Detect which cell encompasses the target text, then output its (X, Y) center coordinate. 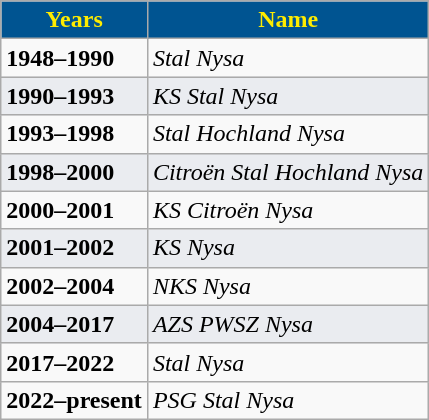
Stal Hochland Nysa (288, 134)
1993–1998 (74, 134)
2022–present (74, 400)
1998–2000 (74, 172)
KS Stal Nysa (288, 96)
2004–2017 (74, 324)
KS Nysa (288, 248)
KS Citroën Nysa (288, 210)
2017–2022 (74, 362)
NKS Nysa (288, 286)
1990–1993 (74, 96)
AZS PWSZ Nysa (288, 324)
Citroën Stal Hochland Nysa (288, 172)
2000–2001 (74, 210)
PSG Stal Nysa (288, 400)
2002–2004 (74, 286)
Name (288, 20)
2001–2002 (74, 248)
Years (74, 20)
1948–1990 (74, 58)
